Find where the given text appears and provide that cell's center as [X, Y] coordinate. 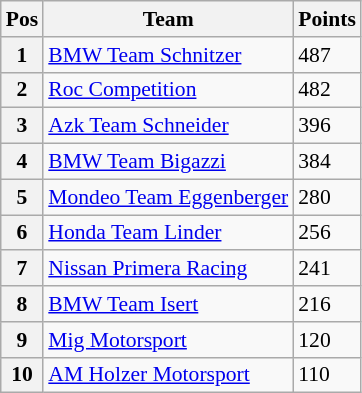
6 [22, 233]
256 [327, 233]
BMW Team Bigazzi [168, 162]
Honda Team Linder [168, 233]
384 [327, 162]
BMW Team Isert [168, 304]
3 [22, 126]
482 [327, 90]
487 [327, 55]
Points [327, 19]
280 [327, 197]
110 [327, 375]
5 [22, 197]
4 [22, 162]
216 [327, 304]
2 [22, 90]
241 [327, 269]
Mondeo Team Eggenberger [168, 197]
BMW Team Schnitzer [168, 55]
396 [327, 126]
10 [22, 375]
120 [327, 340]
1 [22, 55]
Mig Motorsport [168, 340]
Team [168, 19]
Nissan Primera Racing [168, 269]
AM Holzer Motorsport [168, 375]
9 [22, 340]
Pos [22, 19]
7 [22, 269]
Azk Team Schneider [168, 126]
8 [22, 304]
Roc Competition [168, 90]
